For the text-containing cell, return its midpoint in (X, Y) coordinate format. 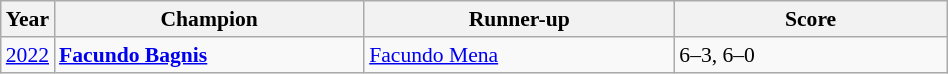
Champion (209, 19)
2022 (28, 55)
6–3, 6–0 (810, 55)
Year (28, 19)
Facundo Mena (519, 55)
Facundo Bagnis (209, 55)
Score (810, 19)
Runner-up (519, 19)
